Return [x, y] of the center of cell containing provided text 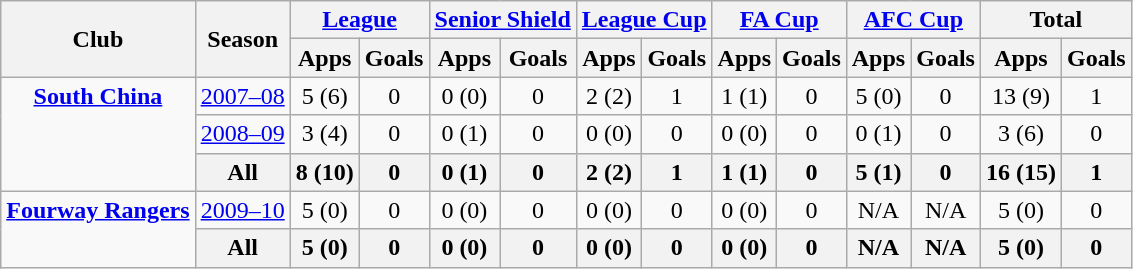
3 (6) [1020, 134]
Club [98, 39]
16 (15) [1020, 172]
2007–08 [242, 96]
League Cup [644, 20]
Fourway Rangers [98, 229]
AFC Cup [913, 20]
Season [242, 39]
5 (1) [878, 172]
13 (9) [1020, 96]
League [360, 20]
5 (6) [324, 96]
2008–09 [242, 134]
3 (4) [324, 134]
South China [98, 134]
FA Cup [779, 20]
8 (10) [324, 172]
2009–10 [242, 210]
Total [1056, 20]
Senior Shield [502, 20]
